Find where the given text appears and provide that cell's center as (x, y) coordinate. 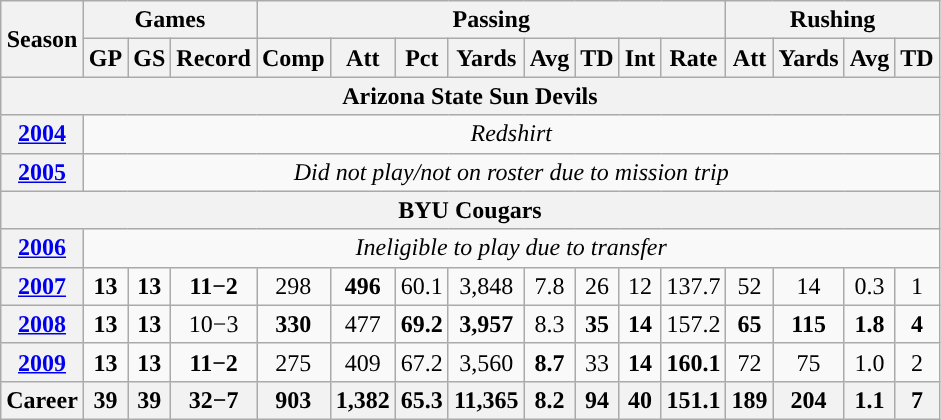
Comp (293, 58)
67.2 (422, 362)
Games (170, 20)
Rushing (832, 20)
2007 (42, 286)
3,957 (486, 324)
3,560 (486, 362)
12 (640, 286)
35 (597, 324)
2 (917, 362)
2006 (42, 248)
Passing (490, 20)
Int (640, 58)
32−7 (214, 400)
2008 (42, 324)
2009 (42, 362)
2004 (42, 134)
1.0 (870, 362)
1.1 (870, 400)
7 (917, 400)
Ineligible to play due to transfer (511, 248)
1 (917, 286)
151.1 (694, 400)
4 (917, 324)
75 (808, 362)
204 (808, 400)
52 (750, 286)
65 (750, 324)
BYU Cougars (470, 210)
26 (597, 286)
GS (150, 58)
275 (293, 362)
11,365 (486, 400)
10−3 (214, 324)
8.2 (550, 400)
40 (640, 400)
Career (42, 400)
Did not play/not on roster due to mission trip (511, 172)
298 (293, 286)
2005 (42, 172)
Record (214, 58)
903 (293, 400)
Pct (422, 58)
3,848 (486, 286)
GP (105, 58)
Redshirt (511, 134)
330 (293, 324)
1.8 (870, 324)
409 (362, 362)
Rate (694, 58)
1,382 (362, 400)
60.1 (422, 286)
496 (362, 286)
160.1 (694, 362)
477 (362, 324)
189 (750, 400)
94 (597, 400)
0.3 (870, 286)
72 (750, 362)
8.7 (550, 362)
7.8 (550, 286)
Arizona State Sun Devils (470, 96)
33 (597, 362)
8.3 (550, 324)
115 (808, 324)
157.2 (694, 324)
69.2 (422, 324)
Season (42, 39)
65.3 (422, 400)
137.7 (694, 286)
